Output the (x, y) coordinate of the center of the cell containing the given text.  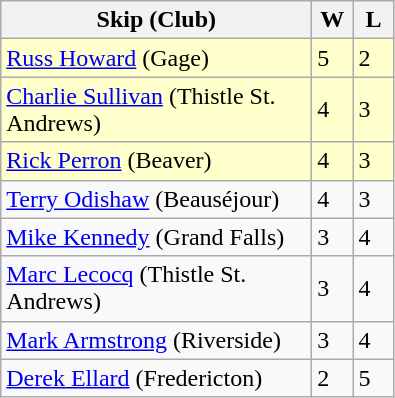
Russ Howard (Gage) (156, 58)
Derek Ellard (Fredericton) (156, 378)
Mark Armstrong (Riverside) (156, 340)
Mike Kennedy (Grand Falls) (156, 237)
Charlie Sullivan (Thistle St. Andrews) (156, 110)
Skip (Club) (156, 20)
Marc Lecocq (Thistle St. Andrews) (156, 288)
Rick Perron (Beaver) (156, 161)
L (374, 20)
W (332, 20)
Terry Odishaw (Beauséjour) (156, 199)
